Find where the given text appears and provide that cell's center as (X, Y) coordinate. 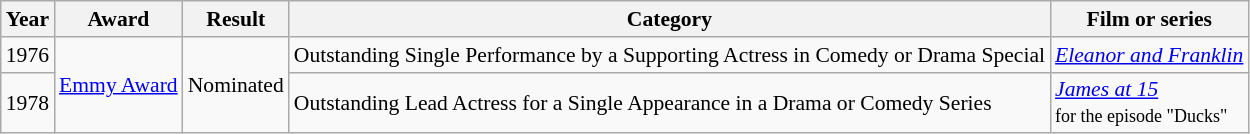
Nominated (236, 86)
Year (28, 19)
1978 (28, 102)
Outstanding Lead Actress for a Single Appearance in a Drama or Comedy Series (670, 102)
Outstanding Single Performance by a Supporting Actress in Comedy or Drama Special (670, 55)
James at 15for the episode "Ducks" (1149, 102)
Result (236, 19)
Emmy Award (118, 86)
1976 (28, 55)
Award (118, 19)
Category (670, 19)
Eleanor and Franklin (1149, 55)
Film or series (1149, 19)
